For the text-containing cell, return its midpoint in [x, y] coordinate format. 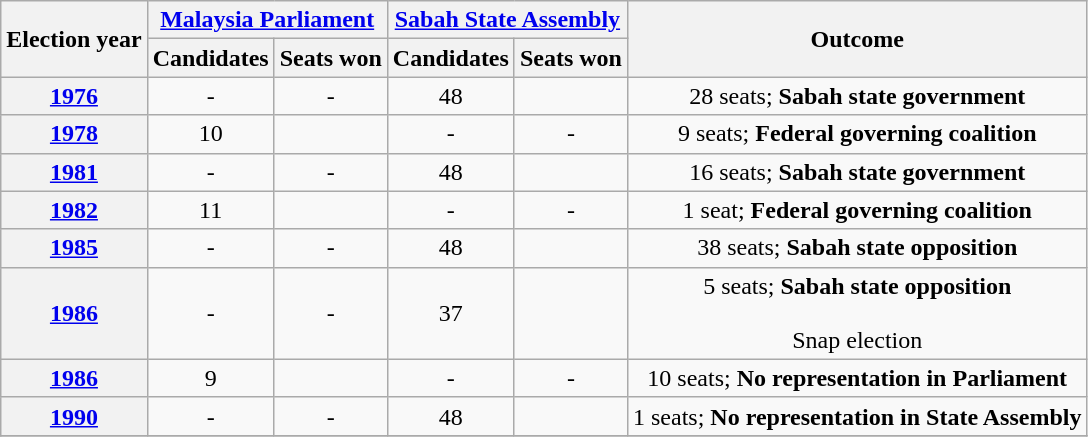
9 [210, 378]
1976 [74, 96]
Election year [74, 39]
9 seats; Federal governing coalition [856, 134]
28 seats; Sabah state government [856, 96]
11 [210, 210]
1982 [74, 210]
Sabah State Assembly [507, 20]
1981 [74, 172]
Outcome [856, 39]
10 [210, 134]
5 seats; Sabah state opposition Snap election [856, 313]
38 seats; Sabah state opposition [856, 248]
37 [450, 313]
16 seats; Sabah state government [856, 172]
Malaysia Parliament [267, 20]
1990 [74, 416]
1985 [74, 248]
1 seat; Federal governing coalition [856, 210]
10 seats; No representation in Parliament [856, 378]
1 seats; No representation in State Assembly [856, 416]
1978 [74, 134]
